Determine the [x, y] coordinate at the center of the cell enclosing the given text.  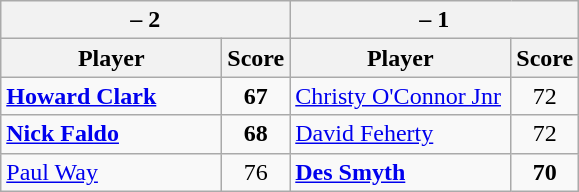
– 2 [146, 20]
Des Smyth [400, 172]
68 [256, 134]
67 [256, 96]
– 1 [434, 20]
Howard Clark [112, 96]
76 [256, 172]
Nick Faldo [112, 134]
Paul Way [112, 172]
70 [545, 172]
Christy O'Connor Jnr [400, 96]
David Feherty [400, 134]
